Determine the [x, y] coordinate at the center of the cell enclosing the given text.  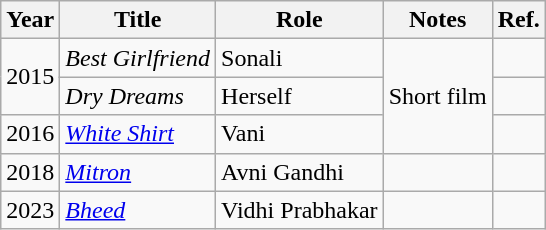
Mitron [138, 172]
Avni Gandhi [300, 172]
Bheed [138, 210]
Sonali [300, 58]
2023 [30, 210]
Title [138, 20]
2016 [30, 134]
Vidhi Prabhakar [300, 210]
Role [300, 20]
Short film [438, 96]
Ref. [518, 20]
Herself [300, 96]
2015 [30, 77]
Year [30, 20]
Vani [300, 134]
Notes [438, 20]
White Shirt [138, 134]
Dry Dreams [138, 96]
2018 [30, 172]
Best Girlfriend [138, 58]
